Output the [x, y] coordinate of the center of the cell containing the given text.  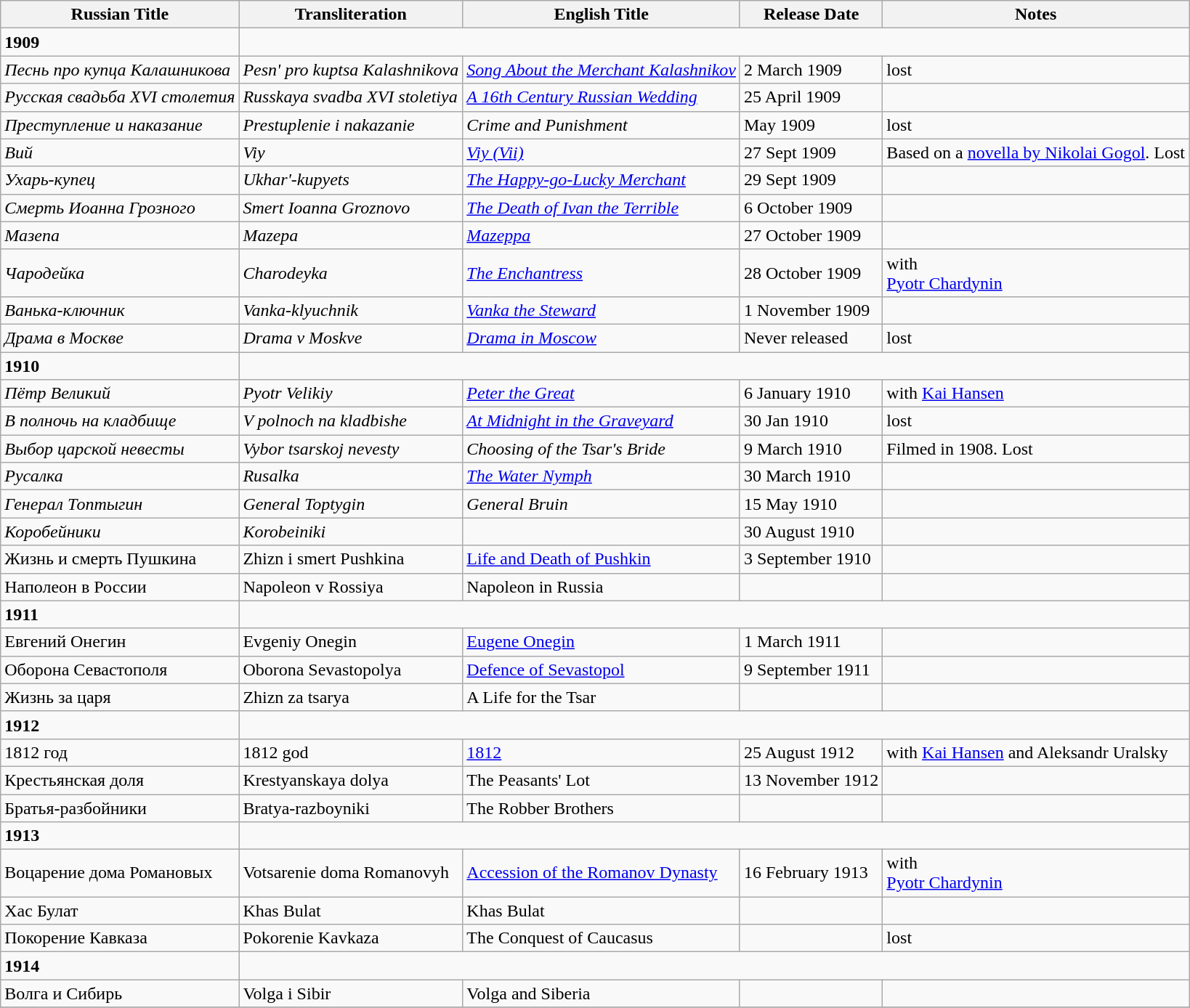
6 October 1909 [811, 208]
1812 god [351, 752]
Smert Ioanna Groznovo [351, 208]
Bratya-razboyniki [351, 808]
The Water Nymph [602, 476]
Peter the Great [602, 394]
Never released [811, 338]
Choosing of the Tsar's Bride [602, 449]
Krestyanskaya dolya [351, 780]
Русалка [120, 476]
6 January 1910 [811, 394]
V polnoch na kladbishe [351, 421]
15 May 1910 [811, 504]
Charodeyka [351, 273]
Zhizn za tsarya [351, 697]
Песнь про купца Калашникова [120, 70]
Русская свадьба XVI столетия [120, 97]
Drama in Moscow [602, 338]
The Death of Ivan the Terrible [602, 208]
Хас Булат [120, 911]
25 April 1909 [811, 97]
2 March 1909 [811, 70]
May 1909 [811, 125]
Volga i Sibir [351, 993]
13 November 1912 [811, 780]
Pyotr Velikiy [351, 394]
1812 [602, 752]
The Happy-go-Lucky Merchant [602, 180]
General Bruin [602, 504]
Russkaya svadba XVI stoletiya [351, 97]
Eugene Onegin [602, 642]
Жизнь за царя [120, 697]
Oborona Sevastopolya [351, 670]
В полночь на кладбище [120, 421]
1913 [120, 836]
Покорение Кавказа [120, 938]
Наполеон в России [120, 587]
The Conquest of Caucasus [602, 938]
Transliteration [351, 15]
Vybor tsarskoj nevesty [351, 449]
30 March 1910 [811, 476]
1 March 1911 [811, 642]
Napoleon in Russia [602, 587]
English Title [602, 15]
Zhizn i smert Pushkina [351, 559]
Rusalka [351, 476]
Song About the Merchant Kalashnikov [602, 70]
Братья-разбойники [120, 808]
Viy [351, 153]
Коробейники [120, 532]
Вий [120, 153]
Ванька-ключник [120, 310]
The Enchantress [602, 273]
27 October 1909 [811, 235]
27 Sept 1909 [811, 153]
28 October 1909 [811, 273]
General Toptygin [351, 504]
29 Sept 1909 [811, 180]
Vanka-klyuchnik [351, 310]
Преступление и наказание [120, 125]
Defence of Sevastopol [602, 670]
16 February 1913 [811, 873]
1911 [120, 614]
Евгений Онегин [120, 642]
9 September 1911 [811, 670]
Ukhar'-kupyets [351, 180]
1909 [120, 42]
1 November 1909 [811, 310]
Based on a novella by Nikolai Gogol. Lost [1036, 153]
Генерал Топтыгин [120, 504]
Чародейка [120, 273]
Notes [1036, 15]
3 September 1910 [811, 559]
Vanka the Steward [602, 310]
Votsarenie doma Romanovyh [351, 873]
with Kai Hansen [1036, 394]
1914 [120, 966]
25 August 1912 [811, 752]
Драма в Москве [120, 338]
Pesn' pro kuptsa Kalashnikova [351, 70]
9 March 1910 [811, 449]
Волга и Сибирь [120, 993]
Mazeppa [602, 235]
Выбор царской невесты [120, 449]
Pokorenie Kavkaza [351, 938]
Оборона Севастополя [120, 670]
Accession of the Romanov Dynasty [602, 873]
Жизнь и смерть Пушкина [120, 559]
Prestuplenie i nakazanie [351, 125]
30 Jan 1910 [811, 421]
Drama v Moskve [351, 338]
Russian Title [120, 15]
Korobeiniki [351, 532]
Volga and Siberia [602, 993]
A Life for the Tsar [602, 697]
The Robber Brothers [602, 808]
Crime and Punishment [602, 125]
Napoleon v Rossiya [351, 587]
Пётр Великий [120, 394]
Filmed in 1908. Lost [1036, 449]
Мазепа [120, 235]
A 16th Century Russian Wedding [602, 97]
Viy (Vii) [602, 153]
Release Date [811, 15]
Ухарь-купец [120, 180]
with Kai Hansen and Aleksandr Uralsky [1036, 752]
1812 год [120, 752]
At Midnight in the Graveyard [602, 421]
Смерть Иоанна Грозного [120, 208]
The Peasants' Lot [602, 780]
30 August 1910 [811, 532]
Evgeniy Onegin [351, 642]
1910 [120, 365]
Life and Death of Pushkin [602, 559]
Воцарение дома Романовых [120, 873]
Крестьянская доля [120, 780]
1912 [120, 725]
Mazepa [351, 235]
